Find where the given text appears and provide that cell's center as (X, Y) coordinate. 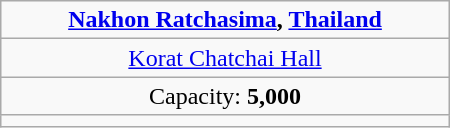
Capacity: 5,000 (225, 96)
Korat Chatchai Hall (225, 58)
Nakhon Ratchasima, Thailand (225, 20)
